Identify which cell holds the provided text, then report its (x, y) central coordinate. 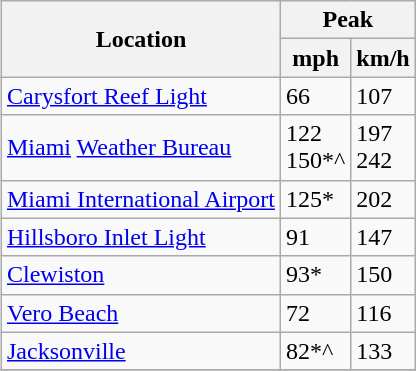
Vero Beach (140, 313)
150 (383, 275)
122150*^ (315, 148)
82*^ (315, 351)
93* (315, 275)
125* (315, 199)
Clewiston (140, 275)
202 (383, 199)
147 (383, 237)
Peak (348, 20)
66 (315, 96)
Miami International Airport (140, 199)
72 (315, 313)
km/h (383, 58)
Hillsboro Inlet Light (140, 237)
Jacksonville (140, 351)
133 (383, 351)
mph (315, 58)
91 (315, 237)
107 (383, 96)
Carysfort Reef Light (140, 96)
Location (140, 39)
197242 (383, 148)
Miami Weather Bureau (140, 148)
116 (383, 313)
